Determine the [x, y] coordinate at the center of the cell enclosing the given text.  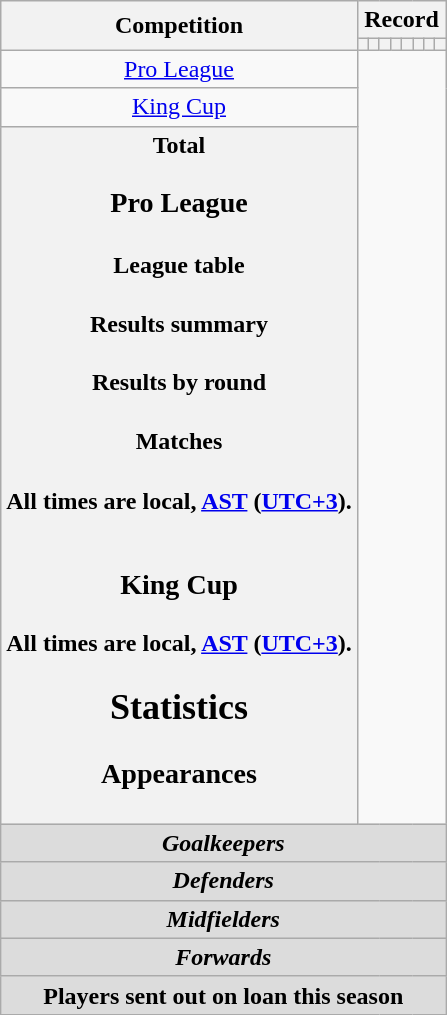
Midfielders [224, 919]
Record [401, 20]
Pro League [180, 69]
Players sent out on loan this season [224, 995]
King Cup [180, 107]
Defenders [224, 881]
Forwards [224, 957]
Goalkeepers [224, 843]
Competition [180, 26]
